From the cell containing the given text, extract its center point as (X, Y) coordinate. 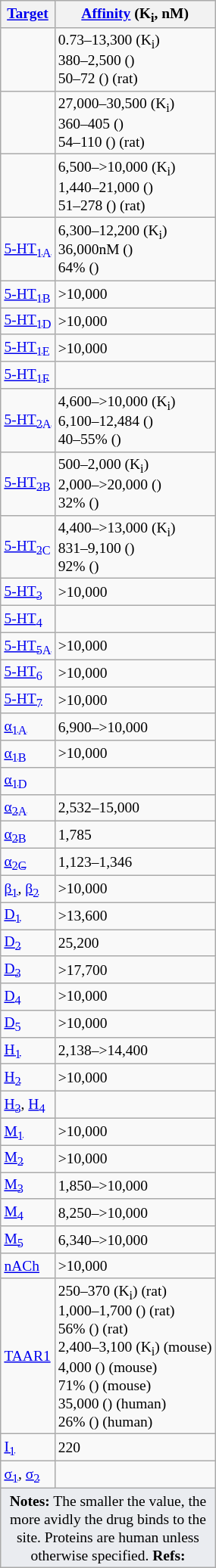
M4 (27, 1212)
D2 (27, 943)
27,000–30,500 (Ki)360–405 ()54–110 () (rat) (135, 123)
α2C (27, 862)
6,300–12,200 (Ki)36,000nM ()64% () (135, 249)
M1 (27, 1132)
D3 (27, 970)
α2A (27, 808)
D1 (27, 916)
220 (135, 1448)
H1 (27, 1051)
>13,600 (135, 916)
5-HT2A (27, 421)
H2 (27, 1078)
I1 (27, 1448)
500–2,000 (Ki)2,000–>20,000 ()32% () (135, 483)
α2B (27, 835)
α1B (27, 754)
5-HT1D (27, 321)
1,850–>10,000 (135, 1186)
β1, β2 (27, 889)
4,600–>10,000 (Ki)6,100–12,484 ()40–55% () (135, 421)
6,340–>10,000 (135, 1240)
2,532–15,000 (135, 808)
25,200 (135, 943)
1,123–1,346 (135, 862)
D4 (27, 997)
5-HT1E (27, 348)
σ1, σ2 (27, 1475)
5-HT2C (27, 547)
5-HT1B (27, 294)
5-HT2B (27, 483)
6,500–>10,000 (Ki)1,440–21,000 ()51–278 () (rat) (135, 186)
5-HT3 (27, 592)
5-HT1A (27, 249)
0.73–13,300 (Ki)380–2,500 ()50–72 () (rat) (135, 59)
5-HT1F (27, 375)
M3 (27, 1186)
D5 (27, 1024)
H3, H4 (27, 1105)
>17,700 (135, 970)
TAAR1 (27, 1356)
α1D (27, 781)
1,785 (135, 835)
nACh (27, 1266)
8,250–>10,000 (135, 1212)
5-HT4 (27, 619)
5-HT7 (27, 700)
M2 (27, 1159)
Notes: The smaller the value, the more avidly the drug binds to the site. Proteins are human unless otherwise specified. Refs: (108, 1528)
α1A (27, 727)
5-HT5A (27, 646)
250–370 (Ki) (rat)1,000–1,700 () (rat)56% () (rat)2,400–3,100 (Ki) (mouse)4,000 () (mouse)71% () (mouse)35,000 () (human)26% () (human) (135, 1356)
Affinity (Ki, nM) (135, 14)
5-HT6 (27, 673)
2,138–>14,400 (135, 1051)
Target (27, 14)
4,400–>13,000 (Ki)831–9,100 ()92% () (135, 547)
6,900–>10,000 (135, 727)
M5 (27, 1240)
